Scan for the cell matching the given text and deliver its [x, y] coordinate at center. 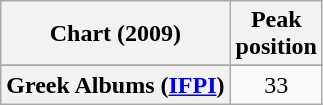
33 [276, 85]
Peakposition [276, 34]
Greek Albums (IFPI) [116, 85]
Chart (2009) [116, 34]
